From the cell containing the given text, extract its center point as [x, y] coordinate. 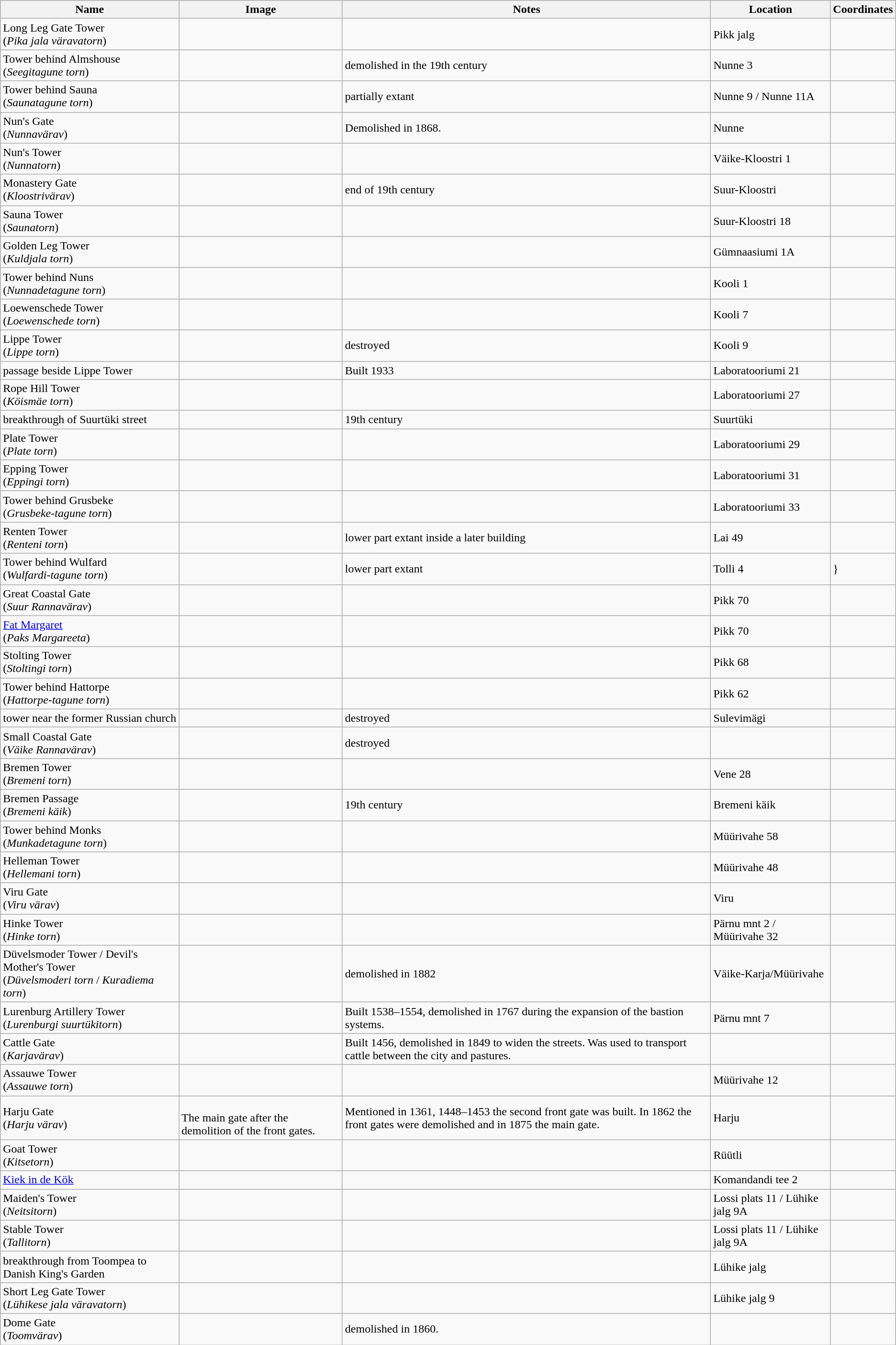
lower part extant inside a later building [526, 538]
Coordinates [863, 10]
Harju Gate(Harju värav) [90, 1118]
Bremen Passage(Bremeni käik) [90, 805]
Pikk 68 [771, 662]
The main gate after the demolition of the front gates. [261, 1118]
Golden Leg Tower(Kuldjala torn) [90, 252]
Lühike jalg 9 [771, 1298]
Nunne 9 / Nunne 11A [771, 97]
Mentioned in 1361, 1448–1453 the second front gate was built. In 1862 the front gates were demolished and in 1875 the main gate. [526, 1118]
Built 1933 [526, 370]
Laboratooriumi 21 [771, 370]
Small Coastal Gate(Väike Rannavärav) [90, 743]
Lühike jalg [771, 1267]
Hinke Tower(Hinke torn) [90, 930]
Stable Tower(Tallitorn) [90, 1236]
Built 1538–1554, demolished in 1767 during the expansion of the bastion systems. [526, 1018]
Viru [771, 899]
Vene 28 [771, 773]
Assauwe Tower(Assauwe torn) [90, 1080]
Maiden's Tower(Neitsitorn) [90, 1204]
Tower behind Grusbeke(Grusbeke-tagune torn) [90, 506]
Goat Tower(Kitsetorn) [90, 1155]
Kooli 9 [771, 346]
Müürivahe 58 [771, 836]
Cattle Gate(Karjavärav) [90, 1049]
Rüütli [771, 1155]
Suur-Kloostri 18 [771, 221]
Sulevimägi [771, 718]
breakthrough of Suurtüki street [90, 420]
Pikk jalg [771, 34]
} [863, 569]
Komandandi tee 2 [771, 1180]
Pärnu mnt 7 [771, 1018]
Gümnaasiumi 1A [771, 252]
Rope Hill Tower(Köismäe torn) [90, 395]
Suur-Kloostri [771, 190]
Pikk 62 [771, 693]
Kooli 7 [771, 314]
Monastery Gate(Kloostrivärav) [90, 190]
Nunne [771, 127]
passage beside Lippe Tower [90, 370]
Laboratooriumi 27 [771, 395]
Laboratooriumi 31 [771, 476]
Tower behind Nuns(Nunnadetagune torn) [90, 283]
partially extant [526, 97]
Name [90, 10]
Müürivahe 12 [771, 1080]
Long Leg Gate Tower(Pika jala väravatorn) [90, 34]
Stolting Tower(Stoltingi torn) [90, 662]
lower part extant [526, 569]
Short Leg Gate Tower(Lühikese jala väravatorn) [90, 1298]
Location [771, 10]
Lai 49 [771, 538]
Sauna Tower(Saunatorn) [90, 221]
Harju [771, 1118]
Düvelsmoder Tower / Devil's Mother's Tower(Düvelsmoderi torn / Kuradiema torn) [90, 974]
end of 19th century [526, 190]
Tower behind Almshouse(Seegitagune torn) [90, 65]
Nun's Tower(Nunnatorn) [90, 159]
Suurtüki [771, 420]
Kooli 1 [771, 283]
Tower behind Hattorpe(Hattorpe-tagune torn) [90, 693]
Epping Tower(Eppingi torn) [90, 476]
demolished in the 19th century [526, 65]
Helleman Tower(Hellemani torn) [90, 867]
Dome Gate(Toomvärav) [90, 1329]
Renten Tower(Renteni torn) [90, 538]
Müürivahe 48 [771, 867]
Demolished in 1868. [526, 127]
tower near the former Russian church [90, 718]
demolished in 1860. [526, 1329]
Bremen Tower(Bremeni torn) [90, 773]
Loewenschede Tower(Loewenschede torn) [90, 314]
Väike-Kloostri 1 [771, 159]
Laboratooriumi 29 [771, 444]
Nun's Gate(Nunnavärav) [90, 127]
Image [261, 10]
Great Coastal Gate(Suur Rannavärav) [90, 600]
Viru Gate(Viru värav) [90, 899]
Fat Margaret(Paks Margareeta) [90, 631]
Tolli 4 [771, 569]
Väike-Karja/Müürivahe [771, 974]
Tower behind Monks(Munkadetagune torn) [90, 836]
Tower behind Wulfard(Wulfardi-tagune torn) [90, 569]
Pärnu mnt 2 / Müürivahe 32 [771, 930]
demolished in 1882 [526, 974]
Kiek in de Kök [90, 1180]
Notes [526, 10]
Laboratooriumi 33 [771, 506]
Bremeni käik [771, 805]
breakthrough from Toompea to Danish King's Garden [90, 1267]
Built 1456, demolished in 1849 to widen the streets. Was used to transport cattle between the city and pastures. [526, 1049]
Lippe Tower(Lippe torn) [90, 346]
Lurenburg Artillery Tower(Lurenburgi suurtükitorn) [90, 1018]
Plate Tower(Plate torn) [90, 444]
Tower behind Sauna(Saunatagune torn) [90, 97]
Nunne 3 [771, 65]
